Return [x, y] of the center of cell containing provided text 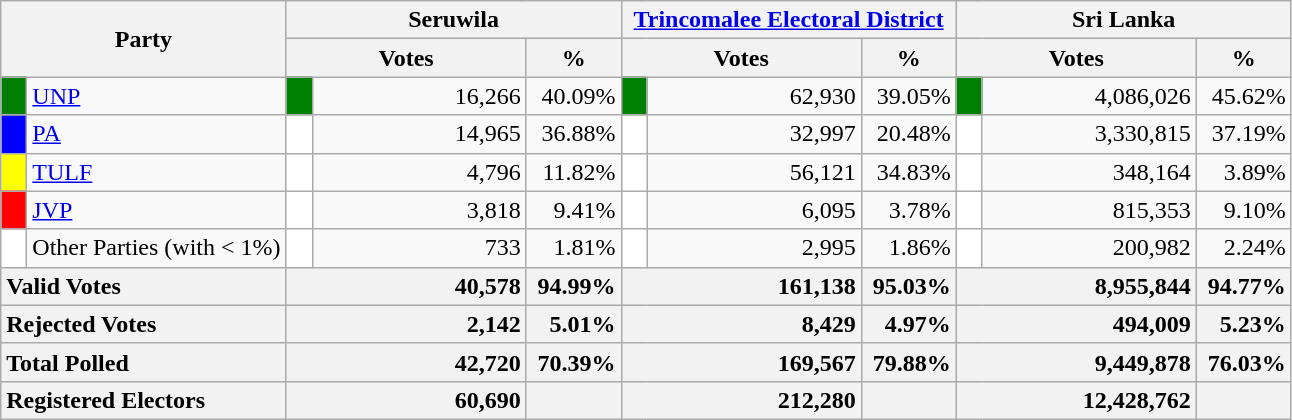
3,818 [419, 210]
2,142 [406, 324]
Total Polled [144, 362]
16,266 [419, 96]
PA [156, 134]
815,353 [1089, 210]
56,121 [754, 172]
2.24% [1244, 248]
39.05% [908, 96]
1.86% [908, 248]
Seruwila [454, 20]
76.03% [1244, 362]
4,086,026 [1089, 96]
733 [419, 248]
3.78% [908, 210]
4,796 [419, 172]
5.01% [574, 324]
40,578 [406, 286]
95.03% [908, 286]
32,997 [754, 134]
3.89% [1244, 172]
348,164 [1089, 172]
70.39% [574, 362]
Registered Electors [144, 400]
94.99% [574, 286]
20.48% [908, 134]
9,449,878 [1076, 362]
11.82% [574, 172]
12,428,762 [1076, 400]
2,995 [754, 248]
Sri Lanka [1124, 20]
494,009 [1076, 324]
Rejected Votes [144, 324]
UNP [156, 96]
37.19% [1244, 134]
42,720 [406, 362]
8,955,844 [1076, 286]
TULF [156, 172]
6,095 [754, 210]
45.62% [1244, 96]
3,330,815 [1089, 134]
79.88% [908, 362]
8,429 [741, 324]
161,138 [741, 286]
9.10% [1244, 210]
Other Parties (with < 1%) [156, 248]
9.41% [574, 210]
60,690 [406, 400]
14,965 [419, 134]
40.09% [574, 96]
94.77% [1244, 286]
62,930 [754, 96]
Valid Votes [144, 286]
4.97% [908, 324]
36.88% [574, 134]
169,567 [741, 362]
1.81% [574, 248]
Trincomalee Electoral District [788, 20]
34.83% [908, 172]
200,982 [1089, 248]
5.23% [1244, 324]
Party [144, 39]
JVP [156, 210]
212,280 [741, 400]
